Return the (X, Y) coordinate for the center point of the cell that contains the specified text.  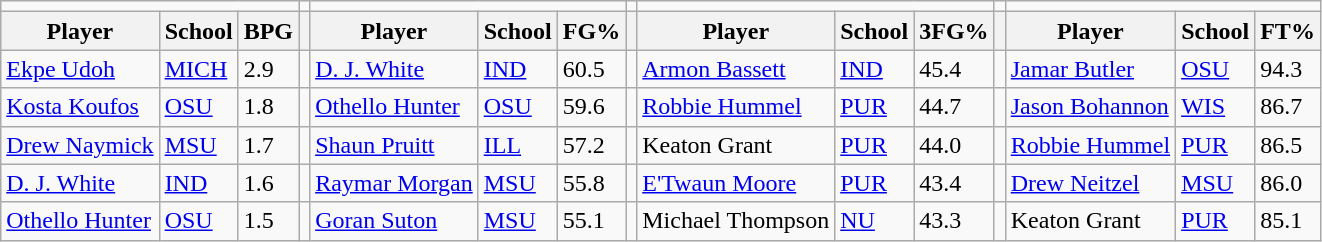
1.8 (268, 107)
55.1 (591, 221)
E'Twaun Moore (736, 183)
Armon Bassett (736, 69)
44.0 (954, 145)
Drew Naymick (80, 145)
FT% (1288, 31)
1.5 (268, 221)
ILL (518, 145)
Jason Bohannon (1090, 107)
Shaun Pruitt (394, 145)
94.3 (1288, 69)
Raymar Morgan (394, 183)
Goran Suton (394, 221)
1.7 (268, 145)
43.4 (954, 183)
FG% (591, 31)
44.7 (954, 107)
86.0 (1288, 183)
86.7 (1288, 107)
57.2 (591, 145)
55.8 (591, 183)
43.3 (954, 221)
60.5 (591, 69)
85.1 (1288, 221)
Michael Thompson (736, 221)
Kosta Koufos (80, 107)
Jamar Butler (1090, 69)
2.9 (268, 69)
BPG (268, 31)
Ekpe Udoh (80, 69)
86.5 (1288, 145)
Drew Neitzel (1090, 183)
WIS (1216, 107)
MICH (198, 69)
1.6 (268, 183)
59.6 (591, 107)
3FG% (954, 31)
NU (874, 221)
45.4 (954, 69)
